Determine the [x, y] coordinate at the center of the cell enclosing the given text.  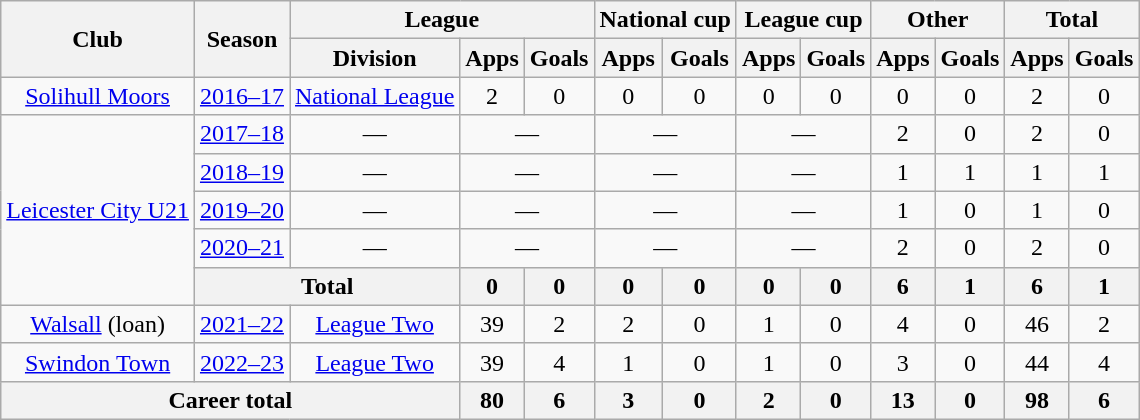
2022–23 [242, 362]
Division [375, 58]
Solihull Moors [98, 96]
National League [375, 96]
Career total [230, 400]
2021–22 [242, 324]
2020–21 [242, 248]
Season [242, 39]
13 [903, 400]
Swindon Town [98, 362]
Leicester City U21 [98, 210]
2018–19 [242, 172]
80 [492, 400]
44 [1037, 362]
2019–20 [242, 210]
Walsall (loan) [98, 324]
National cup [665, 20]
Other [938, 20]
Club [98, 39]
46 [1037, 324]
98 [1037, 400]
League [442, 20]
2017–18 [242, 134]
League cup [803, 20]
2016–17 [242, 96]
